Determine the [X, Y] coordinate at the center of the cell enclosing the given text.  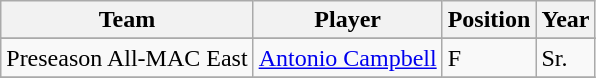
Preseason All-MAC East [127, 58]
Position [489, 20]
Team [127, 20]
Sr. [566, 58]
F [489, 58]
Year [566, 20]
Antonio Campbell [348, 58]
Player [348, 20]
